Provide the (x, y) coordinate of the cell's center where the given text is located.  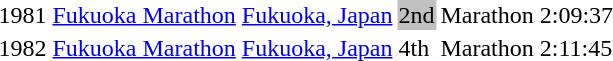
Fukuoka, Japan (317, 15)
Fukuoka Marathon (144, 15)
Marathon (487, 15)
2nd (416, 15)
